From the cell containing the given text, extract its center point as (x, y) coordinate. 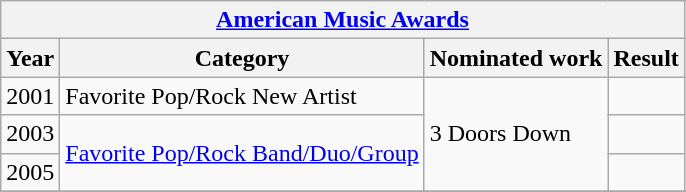
Year (30, 58)
Favorite Pop/Rock Band/Duo/Group (242, 153)
2003 (30, 134)
Result (646, 58)
2001 (30, 96)
2005 (30, 172)
3 Doors Down (516, 134)
Category (242, 58)
Nominated work (516, 58)
Favorite Pop/Rock New Artist (242, 96)
American Music Awards (343, 20)
